For the text-containing cell, return its midpoint in (X, Y) coordinate format. 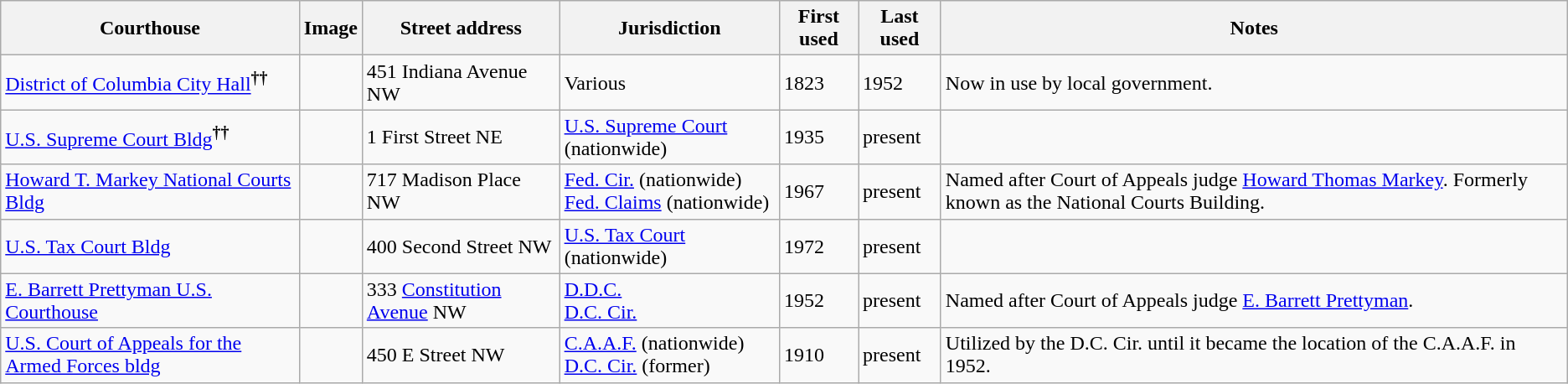
Jurisdiction (669, 29)
1967 (818, 191)
Howard T. Markey National Courts Bldg (151, 191)
Named after Court of Appeals judge Howard Thomas Markey. Formerly known as the National Courts Building. (1254, 191)
Fed. Cir. (nationwide) Fed. Claims (nationwide) (669, 191)
Image (330, 29)
451 Indiana Avenue NW (461, 82)
Various (669, 82)
U.S. Tax Court Bldg (151, 246)
Utilized by the D.C. Cir. until it became the location of the C.A.A.F. in 1952. (1254, 355)
1935 (818, 138)
Courthouse (151, 29)
1 First Street NE (461, 138)
U.S. Tax Court (nationwide) (669, 246)
Last used (900, 29)
Notes (1254, 29)
U.S. Supreme Court (nationwide) (669, 138)
Named after Court of Appeals judge E. Barrett Prettyman. (1254, 300)
717 Madison Place NW (461, 191)
U.S. Court of Appeals for the Armed Forces bldg (151, 355)
D.D.C. D.C. Cir. (669, 300)
1823 (818, 82)
1972 (818, 246)
Now in use by local government. (1254, 82)
400 Second Street NW (461, 246)
U.S. Supreme Court Bldg†† (151, 138)
C.A.A.F. (nationwide) D.C. Cir. (former) (669, 355)
333 Constitution Avenue NW (461, 300)
District of Columbia City Hall†† (151, 82)
First used (818, 29)
450 E Street NW (461, 355)
E. Barrett Prettyman U.S. Courthouse (151, 300)
1910 (818, 355)
Street address (461, 29)
